For the text-containing cell, return its midpoint in [X, Y] coordinate format. 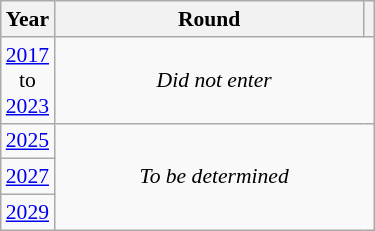
2025 [28, 141]
Did not enter [214, 80]
Year [28, 19]
2027 [28, 177]
2029 [28, 213]
2017to2023 [28, 80]
Round [209, 19]
To be determined [214, 176]
